Capture the cell that displays the provided text and extract its [X, Y] central coordinate. 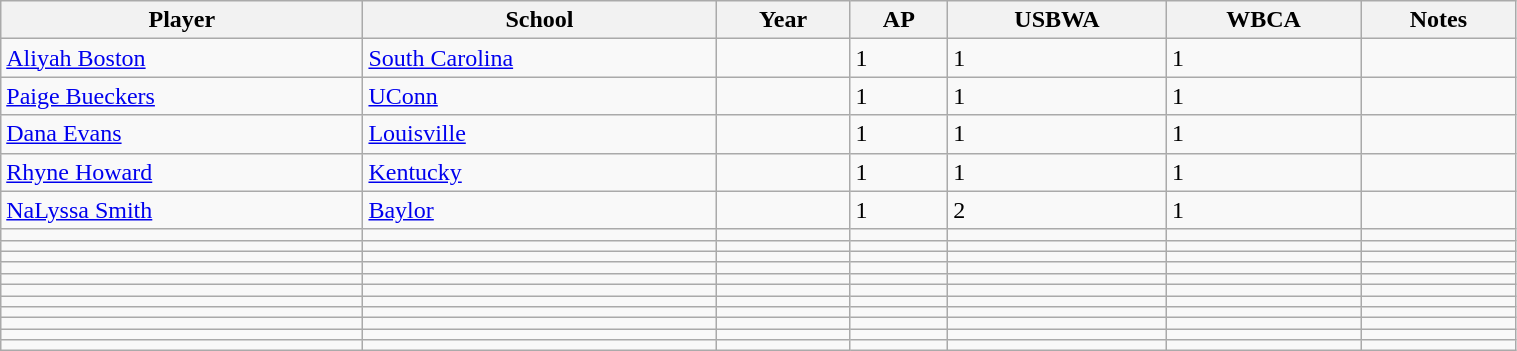
Dana Evans [182, 134]
2 [1058, 210]
Notes [1438, 20]
UConn [540, 96]
Year [783, 20]
Rhyne Howard [182, 172]
WBCA [1263, 20]
School [540, 20]
Paige Bueckers [182, 96]
NaLyssa Smith [182, 210]
AP [899, 20]
South Carolina [540, 58]
USBWA [1058, 20]
Baylor [540, 210]
Aliyah Boston [182, 58]
Louisville [540, 134]
Player [182, 20]
Kentucky [540, 172]
